Capture the cell that displays the provided text and extract its [X, Y] central coordinate. 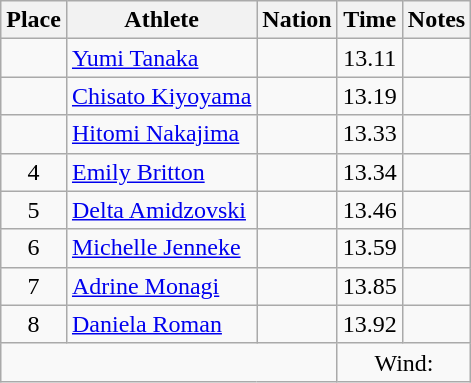
Place [34, 20]
Hitomi Nakajima [161, 134]
13.34 [370, 172]
13.59 [370, 248]
13.11 [370, 58]
5 [34, 210]
Emily Britton [161, 172]
Delta Amidzovski [161, 210]
8 [34, 324]
13.19 [370, 96]
13.85 [370, 286]
Adrine Monagi [161, 286]
Time [370, 20]
13.33 [370, 134]
6 [34, 248]
13.46 [370, 210]
Nation [297, 20]
Yumi Tanaka [161, 58]
Michelle Jenneke [161, 248]
13.92 [370, 324]
Athlete [161, 20]
Notes [436, 20]
7 [34, 286]
4 [34, 172]
Wind: [404, 362]
Chisato Kiyoyama [161, 96]
Daniela Roman [161, 324]
